Capture the cell that displays the provided text and extract its [x, y] central coordinate. 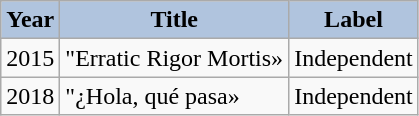
Year [30, 20]
2018 [30, 96]
Title [174, 20]
"Erratic Rigor Mortis» [174, 58]
"¿Hola, qué pasa» [174, 96]
Label [354, 20]
2015 [30, 58]
